Return [X, Y] of the center of cell containing provided text 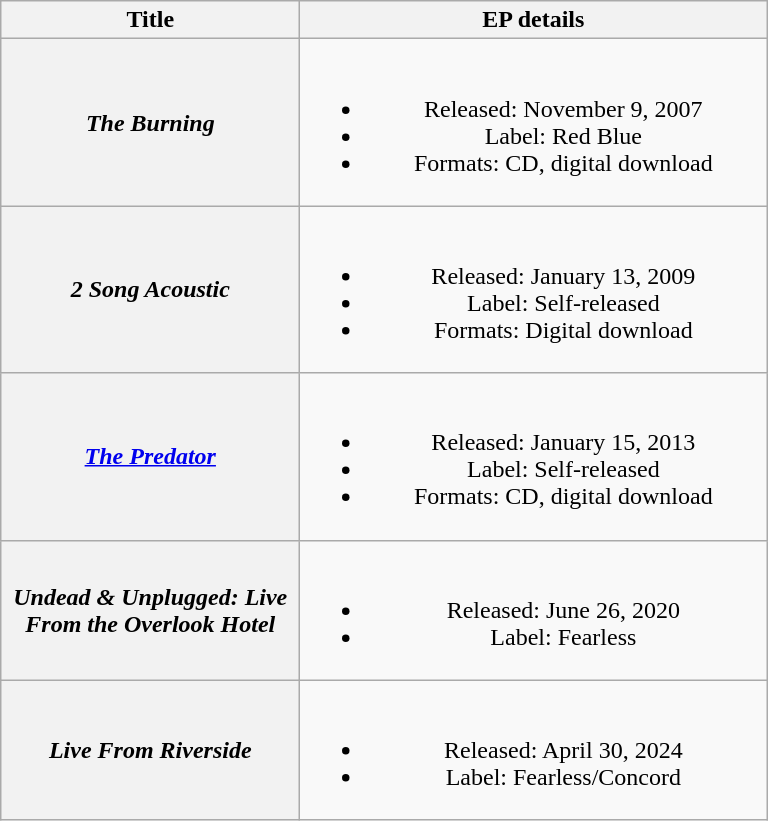
The Predator [150, 456]
EP details [534, 20]
Released: January 13, 2009Label: Self-releasedFormats: Digital download [534, 290]
Live From Riverside [150, 750]
Released: November 9, 2007Label: Red BlueFormats: CD, digital download [534, 122]
Released: April 30, 2024Label: Fearless/Concord [534, 750]
Title [150, 20]
Released: June 26, 2020Label: Fearless [534, 610]
2 Song Acoustic [150, 290]
The Burning [150, 122]
Undead & Unplugged: Live From the Overlook Hotel [150, 610]
Released: January 15, 2013Label: Self-releasedFormats: CD, digital download [534, 456]
